Detect which cell encompasses the target text, then output its [x, y] center coordinate. 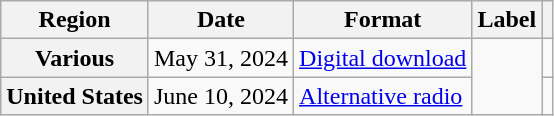
Format [383, 20]
Alternative radio [383, 96]
Date [220, 20]
Digital download [383, 58]
United States [75, 96]
Label [507, 20]
June 10, 2024 [220, 96]
May 31, 2024 [220, 58]
Region [75, 20]
Various [75, 58]
